For the text-containing cell, return its midpoint in [x, y] coordinate format. 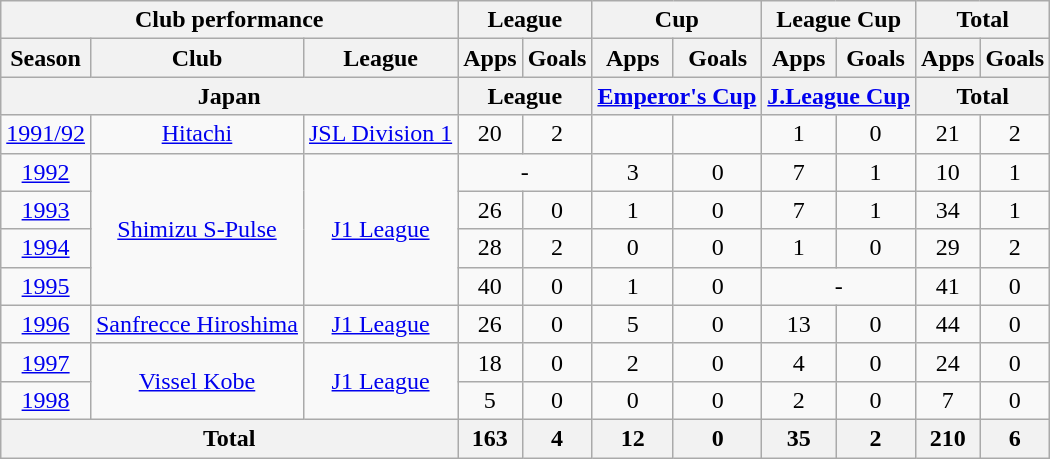
Season [46, 58]
12 [633, 438]
Hitachi [196, 134]
Sanfrecce Hiroshima [196, 324]
40 [490, 286]
1992 [46, 172]
Japan [230, 96]
1997 [46, 362]
35 [799, 438]
League Cup [839, 20]
6 [1015, 438]
Club [196, 58]
1998 [46, 400]
28 [490, 248]
21 [948, 134]
Vissel Kobe [196, 381]
10 [948, 172]
18 [490, 362]
JSL Division 1 [380, 134]
1996 [46, 324]
1994 [46, 248]
1993 [46, 210]
Shimizu S-Pulse [196, 229]
210 [948, 438]
Cup [677, 20]
13 [799, 324]
41 [948, 286]
1995 [46, 286]
3 [633, 172]
29 [948, 248]
Club performance [230, 20]
Emperor's Cup [677, 96]
44 [948, 324]
20 [490, 134]
J.League Cup [839, 96]
163 [490, 438]
1991/92 [46, 134]
24 [948, 362]
34 [948, 210]
